Capture the cell that displays the provided text and extract its (x, y) central coordinate. 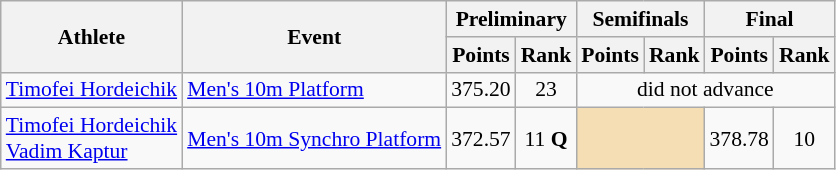
372.57 (480, 138)
Timofei Hordeichik (92, 90)
Athlete (92, 36)
did not advance (705, 90)
378.78 (738, 138)
Final (769, 19)
Preliminary (511, 19)
Men's 10m Synchro Platform (314, 138)
10 (804, 138)
23 (546, 90)
Timofei HordeichikVadim Kaptur (92, 138)
11 Q (546, 138)
Men's 10m Platform (314, 90)
Event (314, 36)
375.20 (480, 90)
Semifinals (640, 19)
